From the cell containing the given text, extract its center point as [X, Y] coordinate. 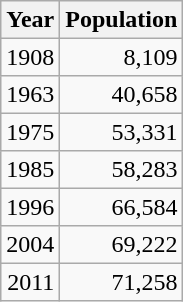
1963 [30, 94]
69,222 [122, 244]
1975 [30, 132]
1908 [30, 56]
Year [30, 20]
8,109 [122, 56]
66,584 [122, 206]
1985 [30, 170]
2004 [30, 244]
53,331 [122, 132]
Population [122, 20]
1996 [30, 206]
2011 [30, 282]
58,283 [122, 170]
40,658 [122, 94]
71,258 [122, 282]
